Capture the cell that displays the provided text and extract its (X, Y) central coordinate. 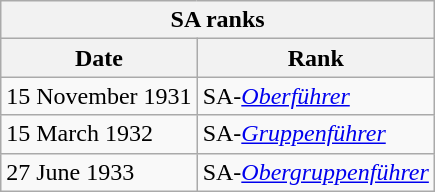
SA ranks (218, 20)
15 November 1931 (99, 96)
Rank (316, 58)
Date (99, 58)
SA-Obergruppenführer (316, 172)
SA-Gruppenführer (316, 134)
SA-Oberführer (316, 96)
15 March 1932 (99, 134)
27 June 1933 (99, 172)
